Output the [X, Y] coordinate of the center of the cell containing the given text.  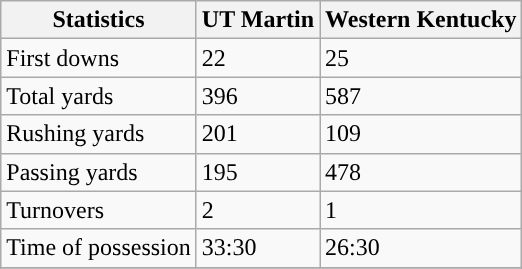
Time of possession [99, 248]
First downs [99, 58]
Statistics [99, 20]
2 [258, 210]
478 [421, 172]
Western Kentucky [421, 20]
UT Martin [258, 20]
Passing yards [99, 172]
25 [421, 58]
587 [421, 96]
109 [421, 134]
22 [258, 58]
195 [258, 172]
Turnovers [99, 210]
396 [258, 96]
201 [258, 134]
26:30 [421, 248]
33:30 [258, 248]
Rushing yards [99, 134]
Total yards [99, 96]
1 [421, 210]
